Provide the (x, y) coordinate of the cell's center where the given text is located.  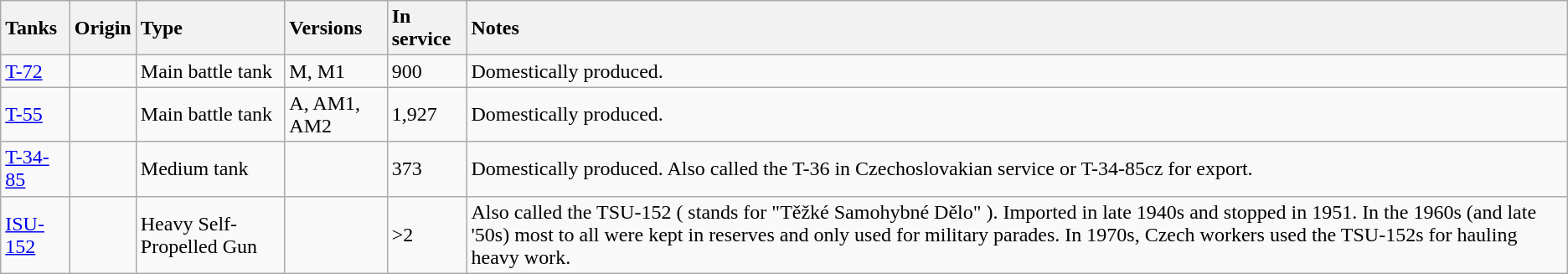
Tanks (35, 28)
373 (427, 169)
Domestically produced. Also called the T-36 in Czechoslovakian service or T-34-85cz for export. (1017, 169)
Notes (1017, 28)
T-72 (35, 71)
A, AM1, AM2 (336, 114)
T-55 (35, 114)
M, M1 (336, 71)
Origin (102, 28)
1,927 (427, 114)
Type (210, 28)
ISU-152 (35, 235)
Versions (336, 28)
>2 (427, 235)
In service (427, 28)
Heavy Self-Propelled Gun (210, 235)
900 (427, 71)
T-34-85 (35, 169)
Medium tank (210, 169)
